Search for the cell housing the specified text and yield its [x, y] center coordinate. 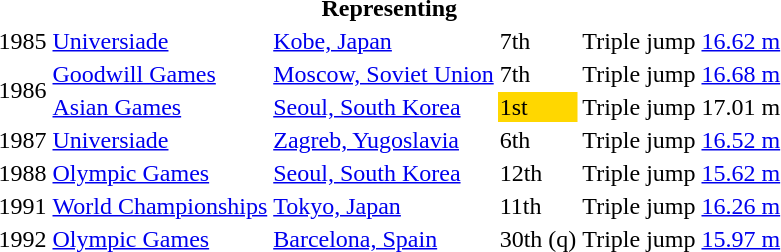
Zagreb, Yugoslavia [384, 140]
World Championships [160, 206]
Moscow, Soviet Union [384, 74]
1st [538, 107]
Olympic Games [160, 173]
11th [538, 206]
Kobe, Japan [384, 41]
12th [538, 173]
6th [538, 140]
Goodwill Games [160, 74]
Tokyo, Japan [384, 206]
Asian Games [160, 107]
